Search for the cell housing the specified text and yield its [x, y] center coordinate. 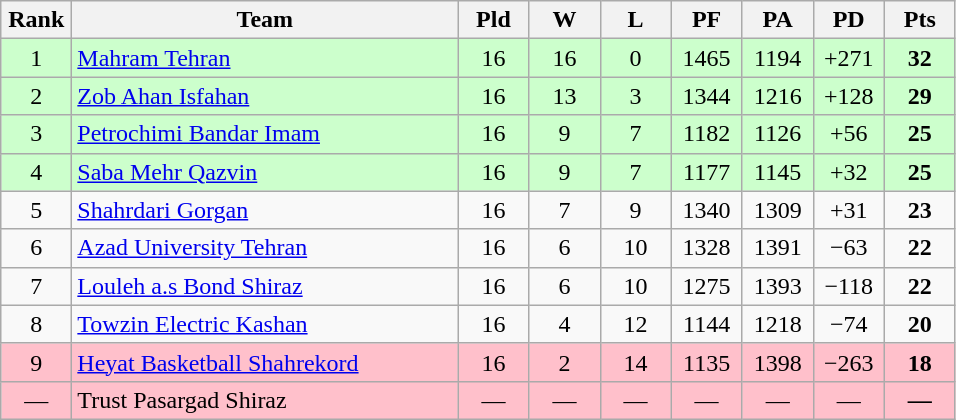
29 [920, 96]
1177 [706, 172]
Team [265, 20]
Trust Pasargad Shiraz [265, 400]
−118 [848, 286]
+271 [848, 58]
−263 [848, 362]
Petrochimi Bandar Imam [265, 134]
1144 [706, 324]
Pld [494, 20]
+56 [848, 134]
1398 [778, 362]
14 [636, 362]
13 [564, 96]
1275 [706, 286]
W [564, 20]
1465 [706, 58]
−63 [848, 248]
Pts [920, 20]
−74 [848, 324]
5 [36, 210]
1126 [778, 134]
1182 [706, 134]
20 [920, 324]
8 [36, 324]
PD [848, 20]
Shahrdari Gorgan [265, 210]
Louleh a.s Bond Shiraz [265, 286]
+32 [848, 172]
+31 [848, 210]
1340 [706, 210]
1218 [778, 324]
Azad University Tehran [265, 248]
PA [778, 20]
1 [36, 58]
1309 [778, 210]
12 [636, 324]
23 [920, 210]
0 [636, 58]
1391 [778, 248]
32 [920, 58]
1328 [706, 248]
PF [706, 20]
1344 [706, 96]
L [636, 20]
+128 [848, 96]
18 [920, 362]
Rank [36, 20]
Zob Ahan Isfahan [265, 96]
1194 [778, 58]
Mahram Tehran [265, 58]
1145 [778, 172]
Saba Mehr Qazvin [265, 172]
1135 [706, 362]
Heyat Basketball Shahrekord [265, 362]
1216 [778, 96]
1393 [778, 286]
Towzin Electric Kashan [265, 324]
